Identify which cell holds the provided text, then report its [x, y] central coordinate. 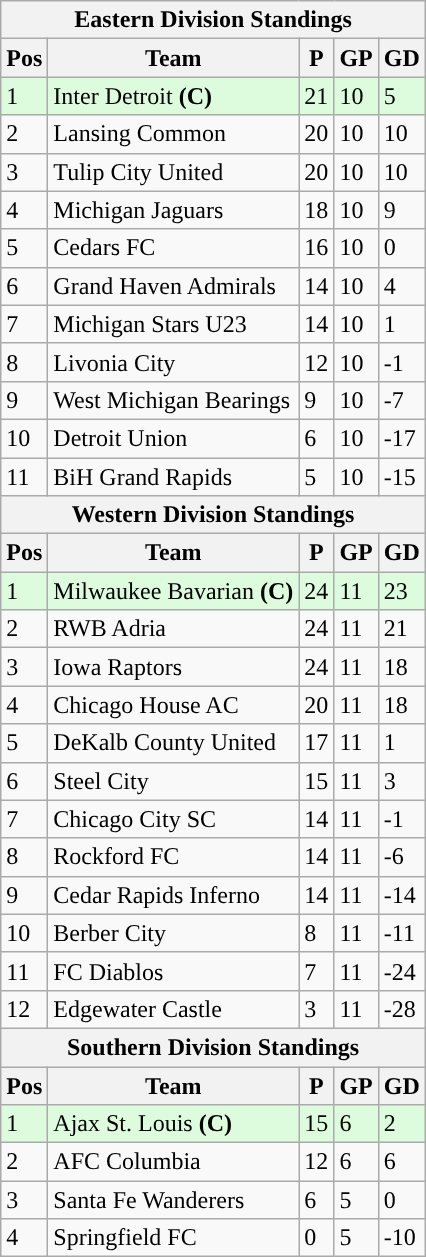
-11 [402, 933]
AFC Columbia [174, 1162]
23 [402, 591]
Michigan Jaguars [174, 210]
Michigan Stars U23 [174, 324]
Steel City [174, 781]
Milwaukee Bavarian (C) [174, 591]
Lansing Common [174, 134]
Rockford FC [174, 857]
-6 [402, 857]
Eastern Division Standings [214, 20]
-14 [402, 895]
Livonia City [174, 362]
Western Division Standings [214, 515]
Ajax St. Louis (C) [174, 1124]
West Michigan Bearings [174, 400]
DeKalb County United [174, 743]
-17 [402, 438]
RWB Adria [174, 629]
Chicago House AC [174, 705]
Cedar Rapids Inferno [174, 895]
BiH Grand Rapids [174, 477]
Berber City [174, 933]
Chicago City SC [174, 819]
Cedars FC [174, 248]
FC Diablos [174, 971]
Springfield FC [174, 1238]
Detroit Union [174, 438]
-24 [402, 971]
Iowa Raptors [174, 667]
-7 [402, 400]
Grand Haven Admirals [174, 286]
Edgewater Castle [174, 1009]
-28 [402, 1009]
-10 [402, 1238]
Southern Division Standings [214, 1047]
17 [316, 743]
16 [316, 248]
Inter Detroit (C) [174, 96]
Santa Fe Wanderers [174, 1200]
Tulip City United [174, 172]
-15 [402, 477]
